Detect which cell encompasses the target text, then output its (x, y) center coordinate. 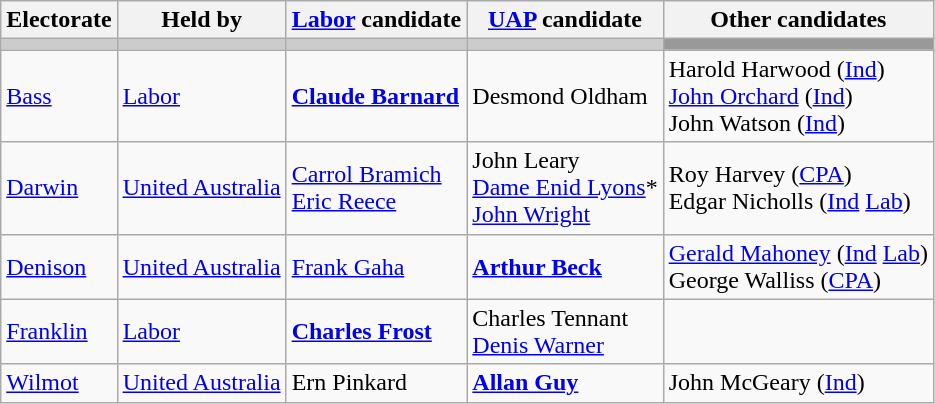
Allan Guy (565, 383)
UAP candidate (565, 20)
Electorate (59, 20)
Roy Harvey (CPA)Edgar Nicholls (Ind Lab) (798, 188)
Labor candidate (376, 20)
Desmond Oldham (565, 96)
Harold Harwood (Ind)John Orchard (Ind)John Watson (Ind) (798, 96)
Carrol BramichEric Reece (376, 188)
Franklin (59, 332)
Gerald Mahoney (Ind Lab)George Walliss (CPA) (798, 266)
Charles TennantDenis Warner (565, 332)
Frank Gaha (376, 266)
Other candidates (798, 20)
Charles Frost (376, 332)
Darwin (59, 188)
Bass (59, 96)
Wilmot (59, 383)
Denison (59, 266)
John McGeary (Ind) (798, 383)
Claude Barnard (376, 96)
Ern Pinkard (376, 383)
Held by (202, 20)
John LearyDame Enid Lyons*John Wright (565, 188)
Arthur Beck (565, 266)
